Pinpoint the cell where the given text exists, returning its (X, Y) midpoint coordinate. 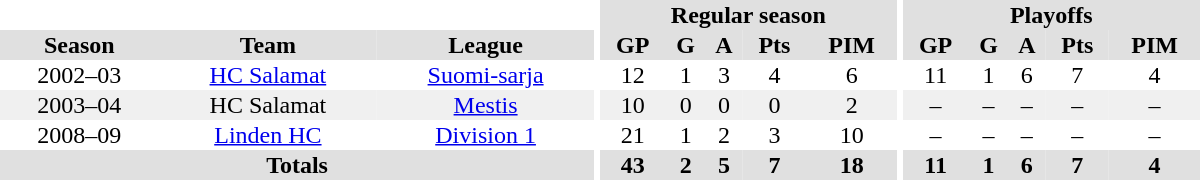
League (486, 45)
Suomi-sarja (486, 75)
2008–09 (80, 135)
Totals (297, 165)
12 (633, 75)
Season (80, 45)
Team (268, 45)
Playoffs (1051, 15)
18 (852, 165)
Regular season (748, 15)
Mestis (486, 105)
5 (724, 165)
2003–04 (80, 105)
Linden HC (268, 135)
2002–03 (80, 75)
Division 1 (486, 135)
21 (633, 135)
43 (633, 165)
